Locate the cell with the specified text and output its [x, y] center coordinate. 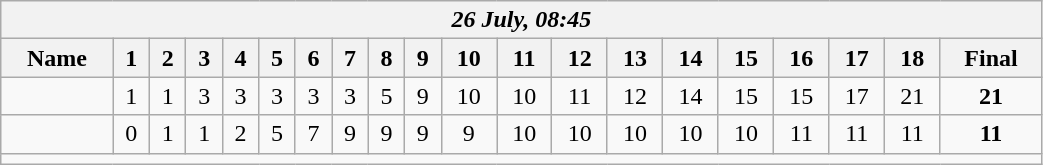
4 [240, 58]
26 July, 08:45 [522, 20]
Final [991, 58]
16 [802, 58]
0 [131, 134]
13 [634, 58]
6 [313, 58]
8 [386, 58]
Name [57, 58]
18 [912, 58]
